Output the [X, Y] coordinate of the center of the cell containing the given text.  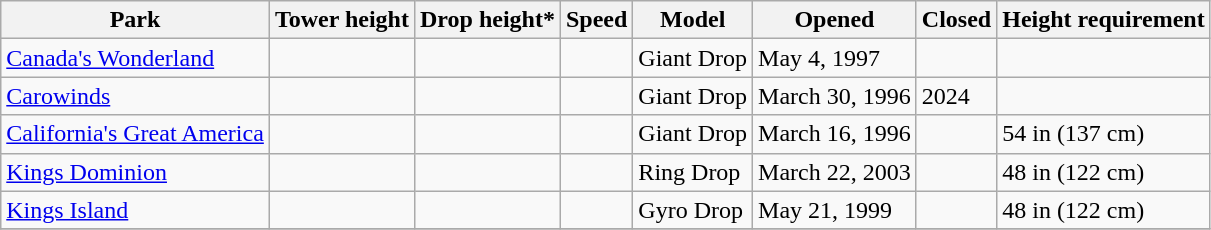
Gyro Drop [693, 210]
Park [136, 20]
Canada's Wonderland [136, 58]
May 4, 1997 [835, 58]
Kings Island [136, 210]
May 21, 1999 [835, 210]
March 22, 2003 [835, 172]
Ring Drop [693, 172]
2024 [956, 96]
March 16, 1996 [835, 134]
Speed [596, 20]
54 in (137 cm) [1104, 134]
Opened [835, 20]
Drop height* [487, 20]
Kings Dominion [136, 172]
Model [693, 20]
Height requirement [1104, 20]
California's Great America [136, 134]
March 30, 1996 [835, 96]
Carowinds [136, 96]
Tower height [342, 20]
Closed [956, 20]
